For the text-containing cell, return its midpoint in (x, y) coordinate format. 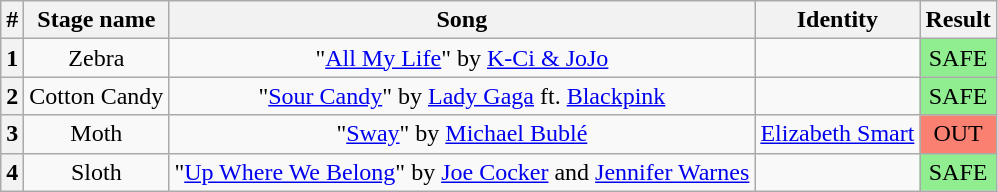
2 (12, 96)
"Sour Candy" by Lady Gaga ft. Blackpink (462, 96)
OUT (958, 134)
Moth (96, 134)
Stage name (96, 20)
1 (12, 58)
Elizabeth Smart (838, 134)
4 (12, 172)
3 (12, 134)
"Up Where We Belong" by Joe Cocker and Jennifer Warnes (462, 172)
Zebra (96, 58)
Sloth (96, 172)
Cotton Candy (96, 96)
"All My Life" by K-Ci & JoJo (462, 58)
"Sway" by Michael Bublé (462, 134)
# (12, 20)
Song (462, 20)
Result (958, 20)
Identity (838, 20)
